Pinpoint the cell where the given text exists, returning its [x, y] midpoint coordinate. 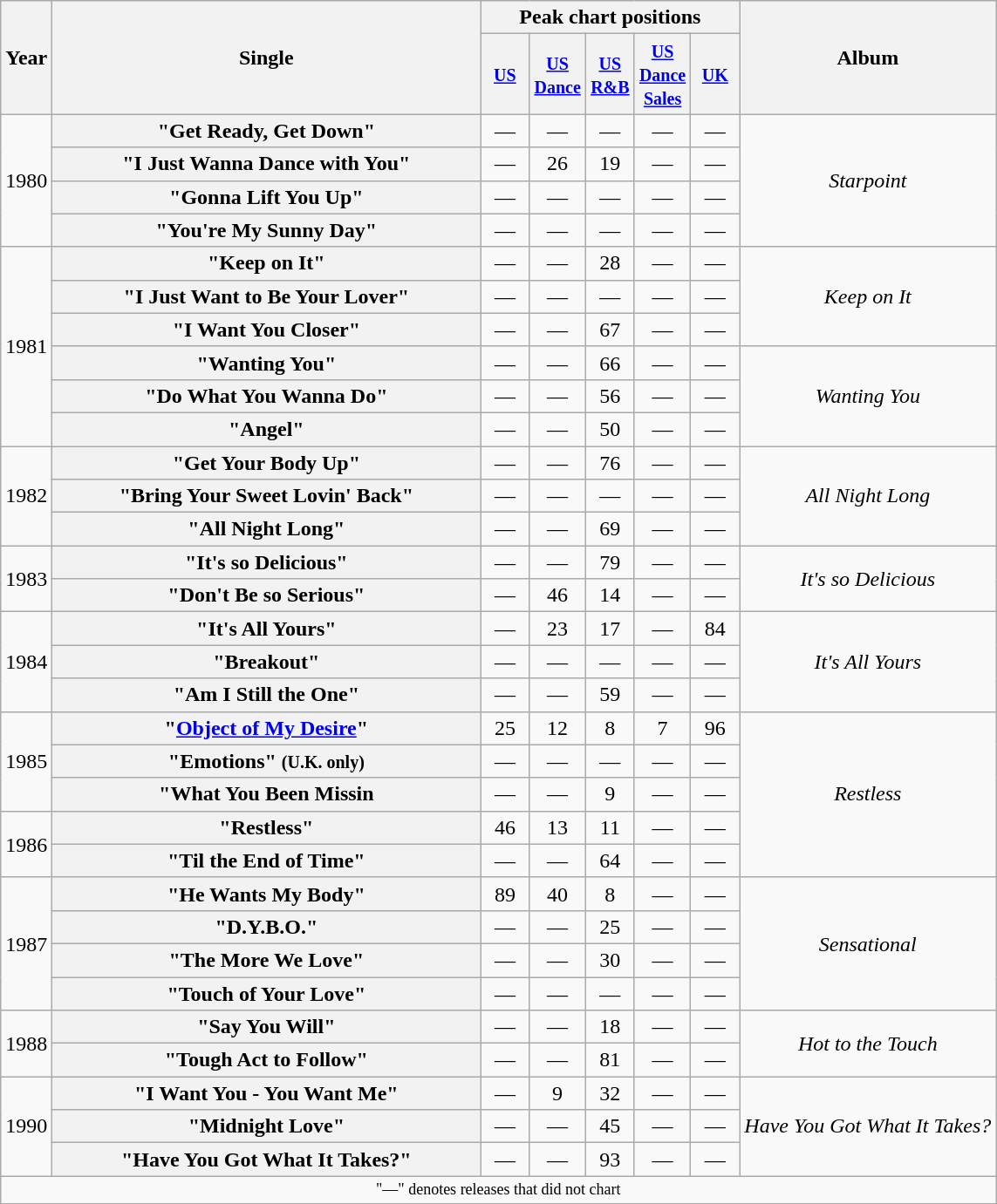
26 [557, 164]
7 [662, 728]
40 [557, 894]
US Dance [557, 74]
Single [267, 58]
30 [610, 960]
"Emotions" (U.K. only) [267, 761]
93 [610, 1160]
Starpoint [868, 180]
"Am I Still the One" [267, 695]
12 [557, 728]
"Til the End of Time" [267, 860]
28 [610, 263]
"Keep on It" [267, 263]
79 [610, 562]
"Say You Will" [267, 1027]
"Object of My Desire" [267, 728]
1983 [26, 579]
"I Want You Closer" [267, 330]
"Angel" [267, 429]
"All Night Long" [267, 529]
"The More We Love" [267, 960]
US [505, 74]
1980 [26, 180]
13 [557, 827]
It's so Delicious [868, 579]
89 [505, 894]
14 [610, 595]
"What You Been Missin [267, 794]
"I Just Wanna Dance with You" [267, 164]
"He Wants My Body" [267, 894]
"D.Y.B.O." [267, 927]
Album [868, 58]
"Touch of Your Love" [267, 993]
"Get Your Body Up" [267, 463]
84 [715, 629]
Keep on It [868, 296]
"I Just Want to Be Your Lover" [267, 296]
18 [610, 1027]
It's All Yours [868, 662]
"Restless" [267, 827]
"Midnight Love" [267, 1126]
1984 [26, 662]
"Bring Your Sweet Lovin' Back" [267, 496]
1985 [26, 761]
Year [26, 58]
Have You Got What It Takes? [868, 1126]
"It's All Yours" [267, 629]
Peak chart positions [611, 17]
"Gonna Lift You Up" [267, 197]
Wanting You [868, 396]
Sensational [868, 943]
Hot to the Touch [868, 1044]
"—" denotes releases that did not chart [499, 1189]
"Wanting You" [267, 363]
UK [715, 74]
1990 [26, 1126]
"Get Ready, Get Down" [267, 131]
56 [610, 396]
76 [610, 463]
45 [610, 1126]
23 [557, 629]
17 [610, 629]
"Do What You Wanna Do" [267, 396]
1988 [26, 1044]
59 [610, 695]
"Breakout" [267, 662]
81 [610, 1060]
1987 [26, 943]
US R&B [610, 74]
19 [610, 164]
1981 [26, 346]
66 [610, 363]
67 [610, 330]
Restless [868, 794]
All Night Long [868, 496]
"Tough Act to Follow" [267, 1060]
69 [610, 529]
"Don't Be so Serious" [267, 595]
32 [610, 1093]
1982 [26, 496]
50 [610, 429]
11 [610, 827]
"It's so Delicious" [267, 562]
64 [610, 860]
"I Want You - You Want Me" [267, 1093]
1986 [26, 844]
"You're My Sunny Day" [267, 230]
96 [715, 728]
US Dance Sales [662, 74]
"Have You Got What It Takes?" [267, 1160]
